For the text-containing cell, return its midpoint in [X, Y] coordinate format. 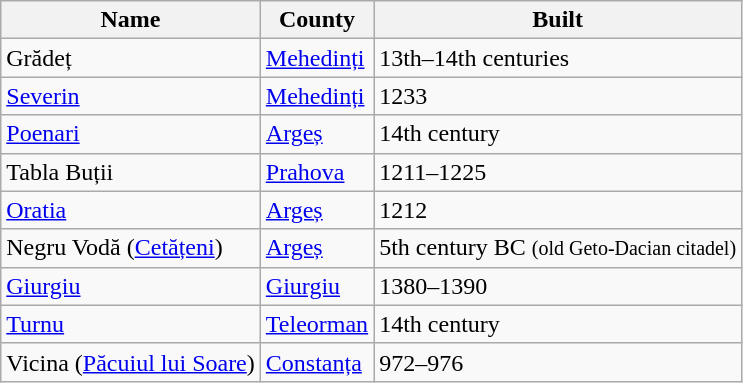
972–976 [558, 362]
1211–1225 [558, 172]
Severin [131, 96]
Teleorman [316, 324]
Tabla Buții [131, 172]
Vicina (Păcuiul lui Soare) [131, 362]
5th century BC (old Geto-Dacian citadel) [558, 248]
Oratia [131, 210]
County [316, 20]
Turnu [131, 324]
Grădeț [131, 58]
Constanța [316, 362]
13th–14th centuries [558, 58]
1233 [558, 96]
Negru Vodă (Cetățeni) [131, 248]
1212 [558, 210]
Name [131, 20]
Built [558, 20]
1380–1390 [558, 286]
Poenari [131, 134]
Prahova [316, 172]
